Scan for the cell matching the given text and deliver its [X, Y] coordinate at center. 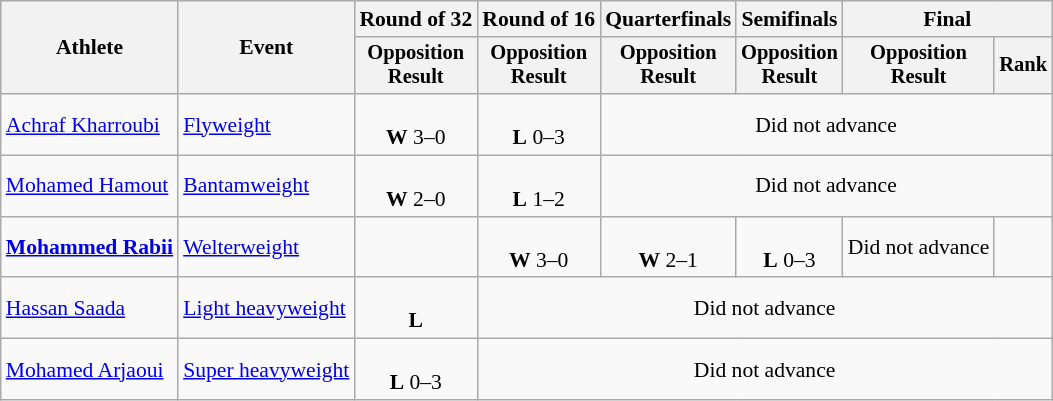
Event [266, 48]
Round of 16 [538, 19]
W 2–0 [416, 186]
Achraf Kharroubi [90, 124]
Mohamed Arjaoui [90, 370]
Super heavyweight [266, 370]
Mohammed Rabii [90, 248]
Final [948, 19]
Light heavyweight [266, 308]
Welterweight [266, 248]
W 2–1 [668, 248]
Bantamweight [266, 186]
Round of 32 [416, 19]
Mohamed Hamout [90, 186]
Quarterfinals [668, 19]
Athlete [90, 48]
Hassan Saada [90, 308]
Rank [1023, 66]
L [416, 308]
Semifinals [790, 19]
L 1–2 [538, 186]
Flyweight [266, 124]
